Return [X, Y] of the center of cell containing provided text 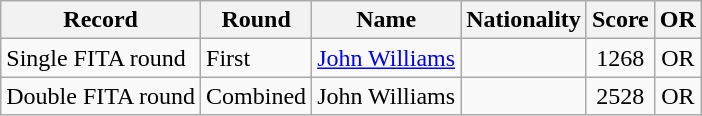
First [256, 58]
Name [386, 20]
Single FITA round [101, 58]
Record [101, 20]
2528 [620, 96]
1268 [620, 58]
Round [256, 20]
Double FITA round [101, 96]
Score [620, 20]
Combined [256, 96]
Nationality [524, 20]
